Search for the cell housing the specified text and yield its (x, y) center coordinate. 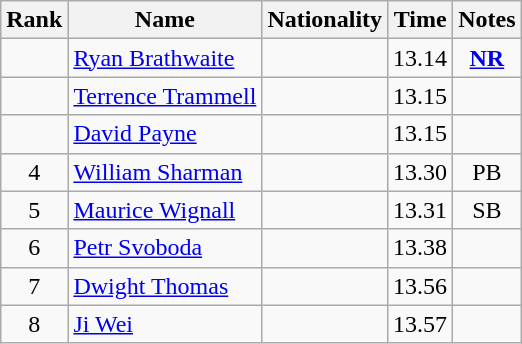
7 (34, 286)
13.30 (420, 172)
5 (34, 210)
Nationality (325, 20)
David Payne (165, 134)
Rank (34, 20)
PB (487, 172)
Ryan Brathwaite (165, 58)
SB (487, 210)
13.31 (420, 210)
Time (420, 20)
Petr Svoboda (165, 248)
13.56 (420, 286)
13.14 (420, 58)
4 (34, 172)
8 (34, 324)
Terrence Trammell (165, 96)
13.57 (420, 324)
Maurice Wignall (165, 210)
NR (487, 58)
6 (34, 248)
13.38 (420, 248)
Dwight Thomas (165, 286)
Name (165, 20)
Notes (487, 20)
Ji Wei (165, 324)
William Sharman (165, 172)
